Identify which cell holds the provided text, then report its (X, Y) central coordinate. 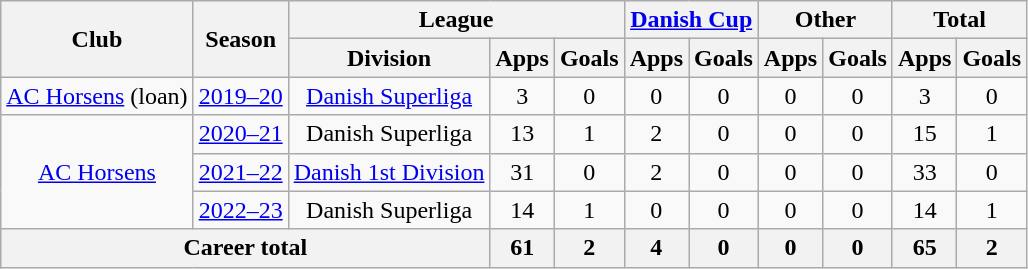
4 (656, 248)
AC Horsens (loan) (97, 96)
2022–23 (240, 210)
2020–21 (240, 134)
15 (924, 134)
Club (97, 39)
13 (522, 134)
33 (924, 172)
61 (522, 248)
65 (924, 248)
Danish 1st Division (389, 172)
AC Horsens (97, 172)
Danish Cup (691, 20)
2019–20 (240, 96)
Other (825, 20)
Season (240, 39)
Career total (246, 248)
League (456, 20)
Division (389, 58)
31 (522, 172)
2021–22 (240, 172)
Total (959, 20)
